Detect which cell encompasses the target text, then output its (X, Y) center coordinate. 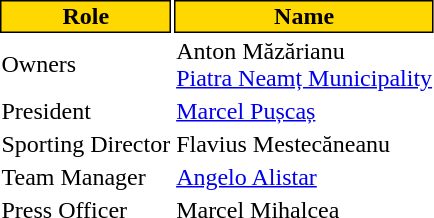
Marcel Pușcaș (304, 111)
Role (86, 16)
Flavius Mestecăneanu (304, 144)
President (86, 111)
Sporting Director (86, 144)
Team Manager (86, 177)
Name (304, 16)
Anton Măzărianu Piatra Neamț Municipality (304, 64)
Owners (86, 64)
Angelo Alistar (304, 177)
